Pinpoint the cell where the given text exists, returning its [x, y] midpoint coordinate. 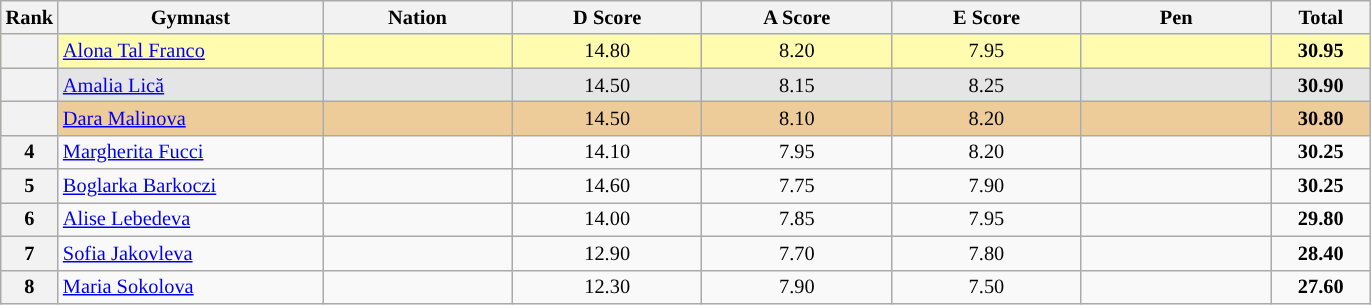
Sofia Jakovleva [190, 253]
14.60 [607, 186]
7.80 [987, 253]
4 [30, 152]
Pen [1176, 17]
5 [30, 186]
Gymnast [190, 17]
A Score [797, 17]
14.10 [607, 152]
Amalia Lică [190, 85]
30.80 [1321, 118]
30.90 [1321, 85]
7.75 [797, 186]
7.85 [797, 219]
Boglarka Barkoczi [190, 186]
14.80 [607, 51]
7.50 [987, 287]
7.70 [797, 253]
8.15 [797, 85]
E Score [987, 17]
12.30 [607, 287]
Maria Sokolova [190, 287]
Alise Lebedeva [190, 219]
30.95 [1321, 51]
Dara Malinova [190, 118]
Total [1321, 17]
28.40 [1321, 253]
27.60 [1321, 287]
D Score [607, 17]
Margherita Fucci [190, 152]
12.90 [607, 253]
6 [30, 219]
14.00 [607, 219]
8 [30, 287]
Nation [418, 17]
29.80 [1321, 219]
Rank [30, 17]
8.10 [797, 118]
8.25 [987, 85]
Alona Tal Franco [190, 51]
7 [30, 253]
